From the cell containing the given text, extract its center point as [X, Y] coordinate. 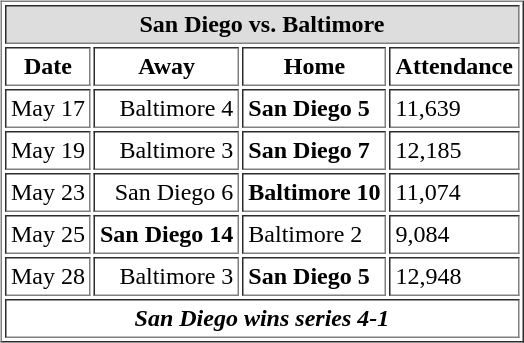
May 23 [48, 192]
Attendance [454, 66]
San Diego 7 [314, 150]
Date [48, 66]
San Diego 14 [166, 234]
May 19 [48, 150]
12,185 [454, 150]
May 25 [48, 234]
May 17 [48, 108]
Baltimore 4 [166, 108]
Baltimore 10 [314, 192]
Home [314, 66]
San Diego wins series 4-1 [262, 318]
Baltimore 2 [314, 234]
May 28 [48, 276]
San Diego 6 [166, 192]
12,948 [454, 276]
11,639 [454, 108]
Away [166, 66]
San Diego vs. Baltimore [262, 24]
9,084 [454, 234]
11,074 [454, 192]
